From the cell containing the given text, extract its center point as [X, Y] coordinate. 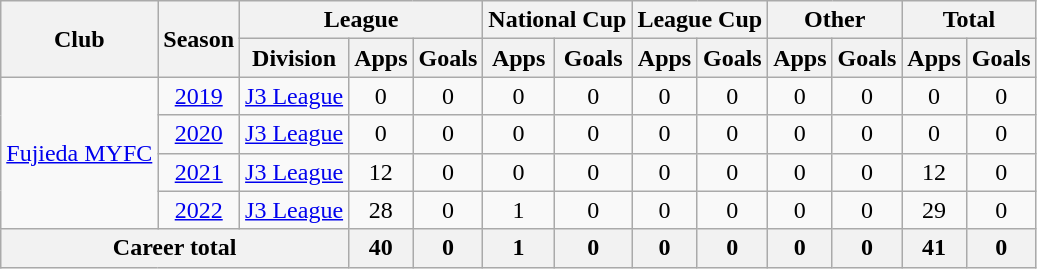
League Cup [700, 20]
Career total [175, 248]
Other [835, 20]
Club [80, 39]
2022 [199, 210]
40 [381, 248]
29 [934, 210]
2019 [199, 96]
Total [969, 20]
League [362, 20]
2020 [199, 134]
National Cup [558, 20]
41 [934, 248]
2021 [199, 172]
Season [199, 39]
28 [381, 210]
Fujieda MYFC [80, 153]
Division [294, 58]
